Return (x, y) of the center of cell containing provided text 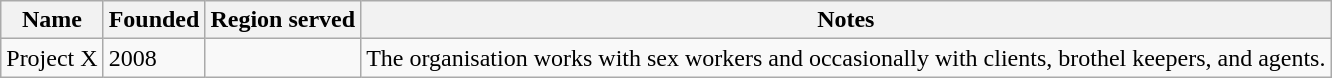
2008 (154, 58)
Project X (52, 58)
The organisation works with sex workers and occasionally with clients, brothel keepers, and agents. (846, 58)
Notes (846, 20)
Founded (154, 20)
Region served (283, 20)
Name (52, 20)
